Return (X, Y) of the center of cell containing provided text 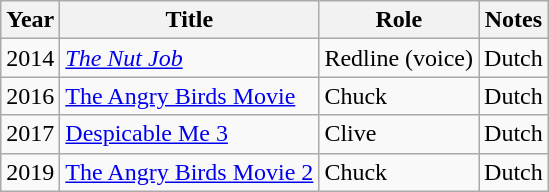
The Angry Birds Movie (190, 96)
Year (30, 20)
Despicable Me 3 (190, 134)
Role (399, 20)
2019 (30, 172)
The Nut Job (190, 58)
Notes (514, 20)
Title (190, 20)
2014 (30, 58)
The Angry Birds Movie 2 (190, 172)
2016 (30, 96)
Clive (399, 134)
2017 (30, 134)
Redline (voice) (399, 58)
